Capture the cell that displays the provided text and extract its (x, y) central coordinate. 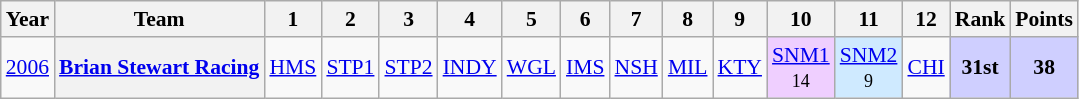
Brian Stewart Racing (159, 68)
2006 (28, 68)
Team (159, 19)
7 (636, 19)
INDY (470, 68)
SNM29 (869, 68)
8 (688, 19)
CHI (926, 68)
MIL (688, 68)
WGL (532, 68)
3 (408, 19)
IMS (586, 68)
1 (292, 19)
6 (586, 19)
38 (1044, 68)
5 (532, 19)
10 (801, 19)
Rank (980, 19)
NSH (636, 68)
SNM114 (801, 68)
2 (350, 19)
11 (869, 19)
12 (926, 19)
KTY (740, 68)
9 (740, 19)
Year (28, 19)
HMS (292, 68)
31st (980, 68)
4 (470, 19)
Points (1044, 19)
STP1 (350, 68)
STP2 (408, 68)
